Search for the cell housing the specified text and yield its (X, Y) center coordinate. 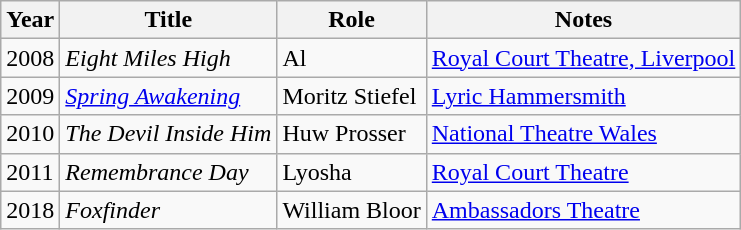
2009 (30, 96)
2011 (30, 172)
Ambassadors Theatre (584, 210)
Lyric Hammersmith (584, 96)
William Bloor (352, 210)
Spring Awakening (168, 96)
Moritz Stiefel (352, 96)
Foxfinder (168, 210)
Royal Court Theatre (584, 172)
Title (168, 20)
Role (352, 20)
The Devil Inside Him (168, 134)
2018 (30, 210)
Huw Prosser (352, 134)
National Theatre Wales (584, 134)
Lyosha (352, 172)
2010 (30, 134)
Royal Court Theatre, Liverpool (584, 58)
Notes (584, 20)
2008 (30, 58)
Year (30, 20)
Eight Miles High (168, 58)
Remembrance Day (168, 172)
Al (352, 58)
